Find where the given text appears and provide that cell's center as [x, y] coordinate. 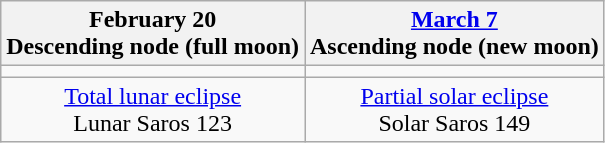
Total lunar eclipseLunar Saros 123 [153, 110]
March 7Ascending node (new moon) [454, 34]
February 20Descending node (full moon) [153, 34]
Partial solar eclipseSolar Saros 149 [454, 110]
